Pinpoint the cell where the given text exists, returning its (X, Y) midpoint coordinate. 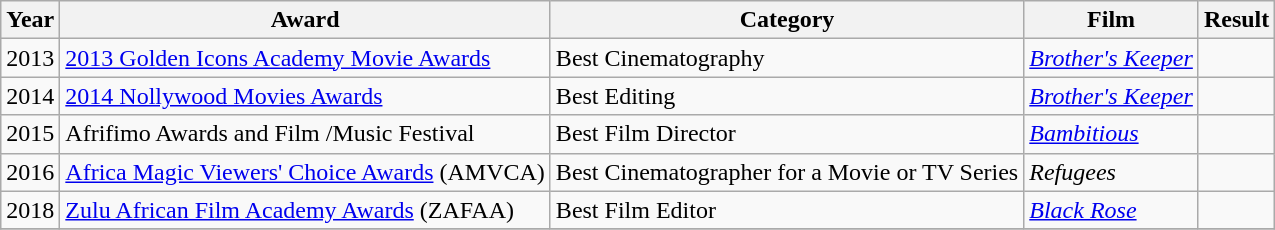
Afrifimo Awards and Film /Music Festival (306, 134)
Category (786, 20)
Africa Magic Viewers' Choice Awards (AMVCA) (306, 172)
Zulu African Film Academy Awards (ZAFAA) (306, 210)
Result (1236, 20)
2013 (30, 58)
Year (30, 20)
Bambitious (1112, 134)
Best Film Editor (786, 210)
2013 Golden Icons Academy Movie Awards (306, 58)
2014 Nollywood Movies Awards (306, 96)
2018 (30, 210)
Best Film Director (786, 134)
Award (306, 20)
Film (1112, 20)
Best Editing (786, 96)
Best Cinematography (786, 58)
2015 (30, 134)
Best Cinematographer for a Movie or TV Series (786, 172)
Black Rose (1112, 210)
2014 (30, 96)
2016 (30, 172)
Refugees (1112, 172)
